Provide the [X, Y] coordinate of the cell's center where the given text is located.  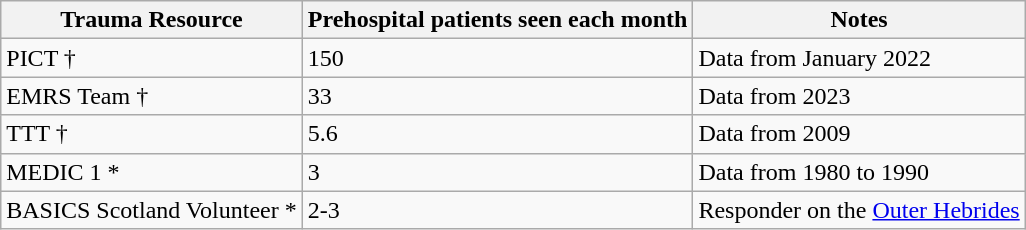
3 [498, 172]
Data from 1980 to 1990 [859, 172]
PICT † [152, 58]
5.6 [498, 134]
33 [498, 96]
Data from 2023 [859, 96]
2-3 [498, 210]
EMRS Team † [152, 96]
Responder on the Outer Hebrides [859, 210]
TTT † [152, 134]
Data from 2009 [859, 134]
Trauma Resource [152, 20]
BASICS Scotland Volunteer * [152, 210]
150 [498, 58]
Data from January 2022 [859, 58]
Notes [859, 20]
Prehospital patients seen each month [498, 20]
MEDIC 1 * [152, 172]
